Return (X, Y) of the center of cell containing provided text 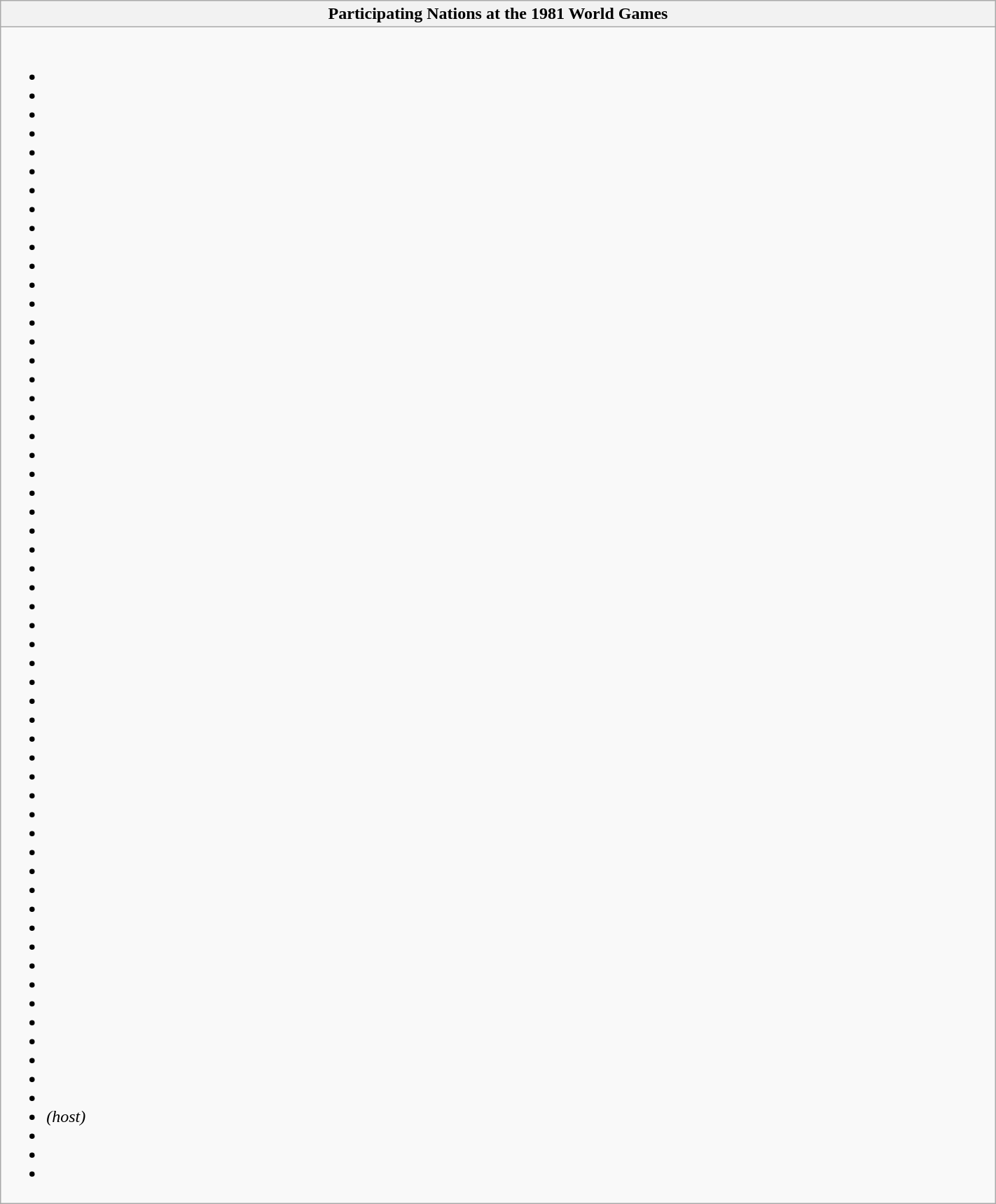
(host) (498, 615)
Participating Nations at the 1981 World Games (498, 14)
